Capture the cell that displays the provided text and extract its [X, Y] central coordinate. 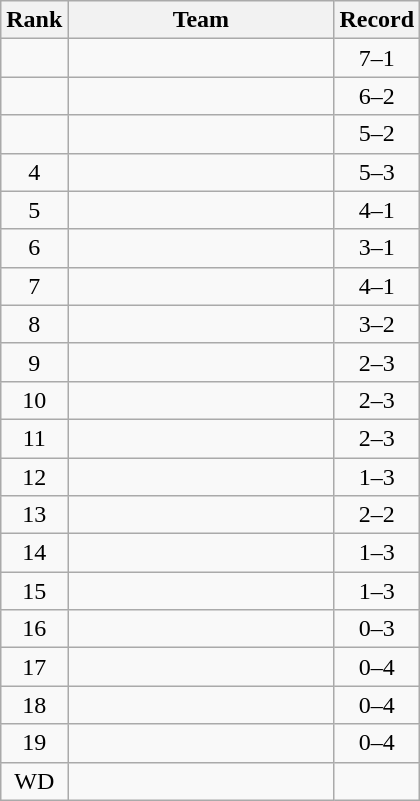
10 [34, 400]
WD [34, 781]
8 [34, 324]
Record [377, 20]
2–2 [377, 515]
Rank [34, 20]
0–3 [377, 629]
14 [34, 553]
19 [34, 743]
6–2 [377, 96]
18 [34, 705]
3–1 [377, 248]
7 [34, 286]
12 [34, 477]
11 [34, 438]
5–3 [377, 172]
17 [34, 667]
5–2 [377, 134]
7–1 [377, 58]
5 [34, 210]
16 [34, 629]
15 [34, 591]
Team [201, 20]
6 [34, 248]
3–2 [377, 324]
9 [34, 362]
4 [34, 172]
13 [34, 515]
